Determine the [X, Y] coordinate at the center of the cell enclosing the given text.  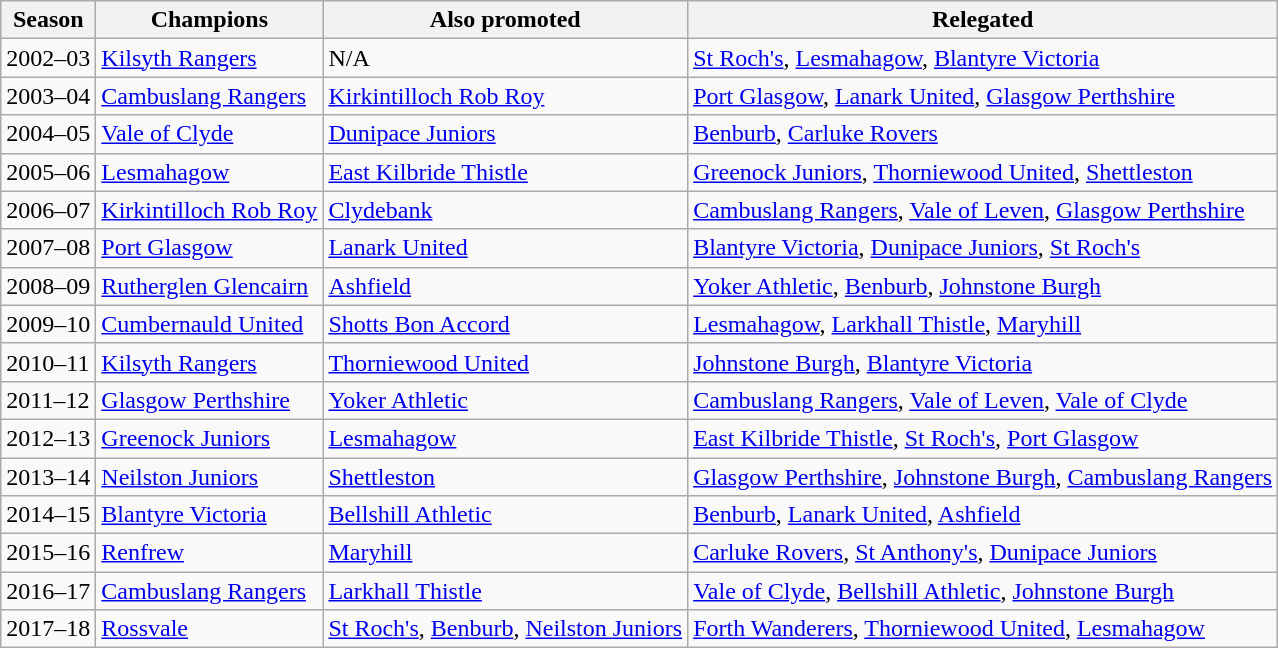
Rutherglen Glencairn [210, 286]
Bellshill Athletic [506, 515]
Vale of Clyde, Bellshill Athletic, Johnstone Burgh [983, 591]
East Kilbride Thistle [506, 172]
Lanark United [506, 248]
2015–16 [48, 553]
Season [48, 20]
2004–05 [48, 134]
Champions [210, 20]
Neilston Juniors [210, 477]
Yoker Athletic, Benburb, Johnstone Burgh [983, 286]
Port Glasgow [210, 248]
St Roch's, Benburb, Neilston Juniors [506, 629]
2009–10 [48, 324]
Renfrew [210, 553]
Rossvale [210, 629]
Forth Wanderers, Thorniewood United, Lesmahagow [983, 629]
Port Glasgow, Lanark United, Glasgow Perthshire [983, 96]
Lesmahagow, Larkhall Thistle, Maryhill [983, 324]
Shettleston [506, 477]
N/A [506, 58]
2013–14 [48, 477]
Benburb, Carluke Rovers [983, 134]
Blantyre Victoria [210, 515]
St Roch's, Lesmahagow, Blantyre Victoria [983, 58]
Cumbernauld United [210, 324]
2010–11 [48, 362]
2007–08 [48, 248]
2011–12 [48, 400]
Also promoted [506, 20]
Blantyre Victoria, Dunipace Juniors, St Roch's [983, 248]
2002–03 [48, 58]
Larkhall Thistle [506, 591]
Clydebank [506, 210]
Benburb, Lanark United, Ashfield [983, 515]
Maryhill [506, 553]
Thorniewood United [506, 362]
Cambuslang Rangers, Vale of Leven, Glasgow Perthshire [983, 210]
Shotts Bon Accord [506, 324]
East Kilbride Thistle, St Roch's, Port Glasgow [983, 438]
Greenock Juniors [210, 438]
2008–09 [48, 286]
2012–13 [48, 438]
Carluke Rovers, St Anthony's, Dunipace Juniors [983, 553]
2003–04 [48, 96]
2017–18 [48, 629]
Dunipace Juniors [506, 134]
Greenock Juniors, Thorniewood United, Shettleston [983, 172]
2005–06 [48, 172]
Glasgow Perthshire [210, 400]
Yoker Athletic [506, 400]
2006–07 [48, 210]
2016–17 [48, 591]
Johnstone Burgh, Blantyre Victoria [983, 362]
Ashfield [506, 286]
Glasgow Perthshire, Johnstone Burgh, Cambuslang Rangers [983, 477]
Vale of Clyde [210, 134]
Cambuslang Rangers, Vale of Leven, Vale of Clyde [983, 400]
2014–15 [48, 515]
Relegated [983, 20]
